Provide the [X, Y] coordinate of the cell's center where the given text is located.  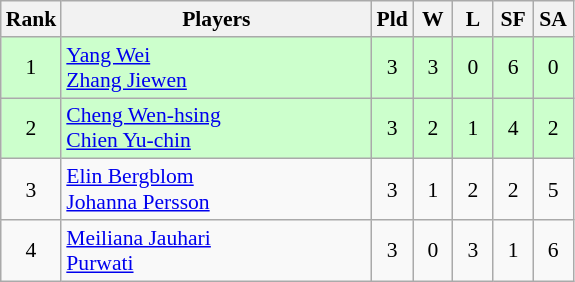
Pld [392, 19]
Players [216, 19]
SF [513, 19]
SA [553, 19]
W [433, 19]
Rank [32, 19]
Cheng Wen-hsing Chien Yu-chin [216, 128]
Elin Bergblom Johanna Persson [216, 190]
Meiliana Jauhari Purwati [216, 250]
L [473, 19]
5 [553, 190]
Yang Wei Zhang Jiewen [216, 68]
